Scan for the cell matching the given text and deliver its (X, Y) coordinate at center. 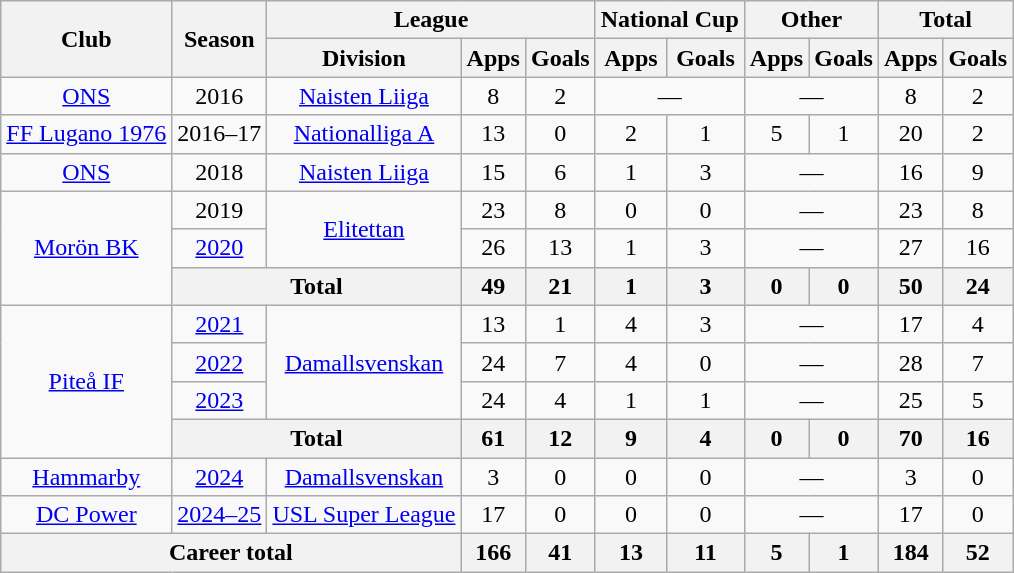
2019 (220, 210)
2024–25 (220, 515)
2021 (220, 324)
2022 (220, 362)
26 (493, 248)
20 (910, 134)
70 (910, 438)
25 (910, 400)
6 (560, 172)
52 (978, 553)
2020 (220, 248)
Division (364, 58)
2024 (220, 477)
21 (560, 286)
Elitettan (364, 229)
USL Super League (364, 515)
12 (560, 438)
National Cup (670, 20)
2023 (220, 400)
2016 (220, 96)
27 (910, 248)
2018 (220, 172)
28 (910, 362)
11 (706, 553)
2016–17 (220, 134)
Hammarby (86, 477)
Career total (231, 553)
61 (493, 438)
Piteå IF (86, 381)
49 (493, 286)
Season (220, 39)
FF Lugano 1976 (86, 134)
Club (86, 39)
166 (493, 553)
Other (811, 20)
Nationalliga A (364, 134)
50 (910, 286)
41 (560, 553)
League (431, 20)
DC Power (86, 515)
Morön BK (86, 248)
15 (493, 172)
184 (910, 553)
